Pinpoint the cell where the given text exists, returning its (x, y) midpoint coordinate. 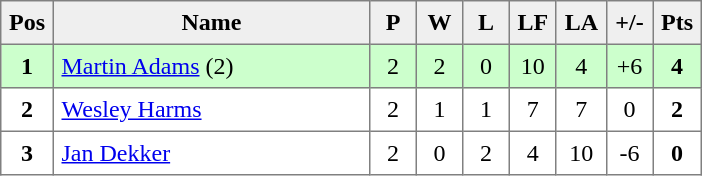
+/- (629, 23)
LA (581, 23)
+6 (629, 66)
Wesley Harms (211, 110)
W (439, 23)
Pts (677, 23)
-6 (629, 153)
Pos (27, 23)
P (393, 23)
Martin Adams (2) (211, 66)
Jan Dekker (211, 153)
Name (211, 23)
3 (27, 153)
LF (532, 23)
L (486, 23)
